Search for the cell housing the specified text and yield its (x, y) center coordinate. 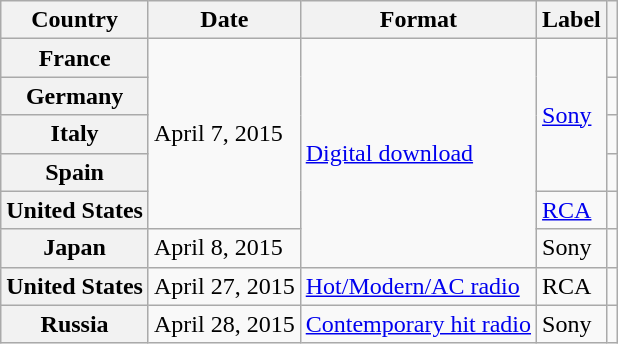
Germany (75, 96)
Russia (75, 324)
Italy (75, 134)
April 8, 2015 (224, 248)
France (75, 58)
April 7, 2015 (224, 134)
Format (418, 20)
April 27, 2015 (224, 286)
Japan (75, 248)
Hot/Modern/AC radio (418, 286)
Spain (75, 172)
April 28, 2015 (224, 324)
Digital download (418, 153)
Contemporary hit radio (418, 324)
Date (224, 20)
Country (75, 20)
Label (572, 20)
